Search for the cell housing the specified text and yield its (x, y) center coordinate. 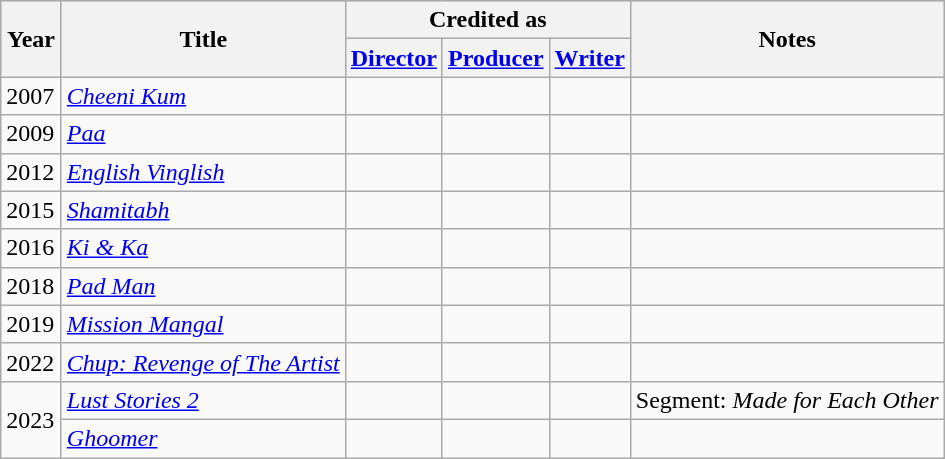
Segment: Made for Each Other (787, 400)
Year (32, 39)
Title (203, 39)
Director (394, 58)
Lust Stories 2 (203, 400)
Writer (590, 58)
2012 (32, 172)
Shamitabh (203, 210)
2009 (32, 134)
2018 (32, 286)
Cheeni Kum (203, 96)
2015 (32, 210)
2022 (32, 362)
Chup: Revenge of The Artist (203, 362)
Producer (496, 58)
Credited as (488, 20)
Pad Man (203, 286)
2016 (32, 248)
Ghoomer (203, 438)
2007 (32, 96)
2019 (32, 324)
Paa (203, 134)
English Vinglish (203, 172)
Ki & Ka (203, 248)
Mission Mangal (203, 324)
Notes (787, 39)
2023 (32, 419)
